Pinpoint the cell where the given text exists, returning its (X, Y) midpoint coordinate. 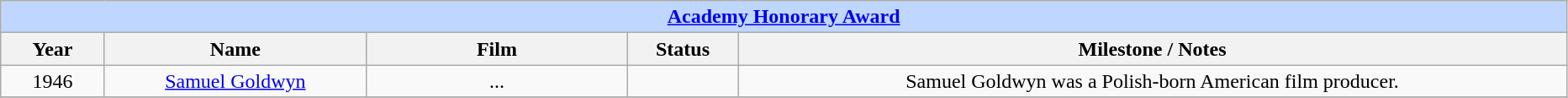
... (496, 81)
Samuel Goldwyn (235, 81)
Year (53, 49)
1946 (53, 81)
Name (235, 49)
Film (496, 49)
Status (683, 49)
Samuel Goldwyn was a Polish-born American film producer. (1153, 81)
Milestone / Notes (1153, 49)
Academy Honorary Award (784, 17)
